Provide the (X, Y) coordinate of the cell's center where the given text is located.  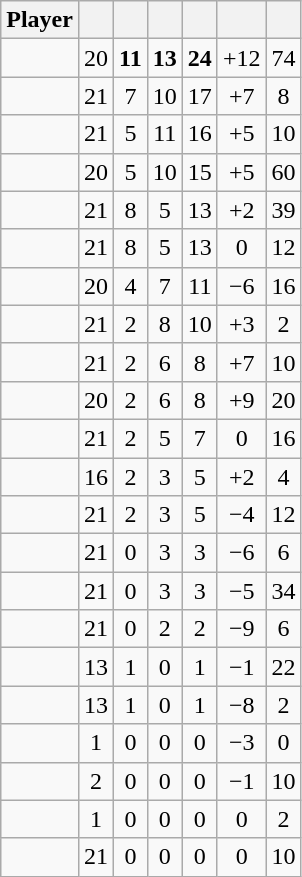
+9 (242, 400)
−4 (242, 515)
−8 (242, 705)
+12 (242, 58)
74 (284, 58)
34 (284, 591)
−5 (242, 591)
60 (284, 172)
17 (200, 96)
+3 (242, 324)
Player (40, 20)
−3 (242, 743)
24 (200, 58)
39 (284, 210)
22 (284, 667)
15 (200, 172)
−9 (242, 629)
